Provide the [X, Y] coordinate of the cell's center where the given text is located.  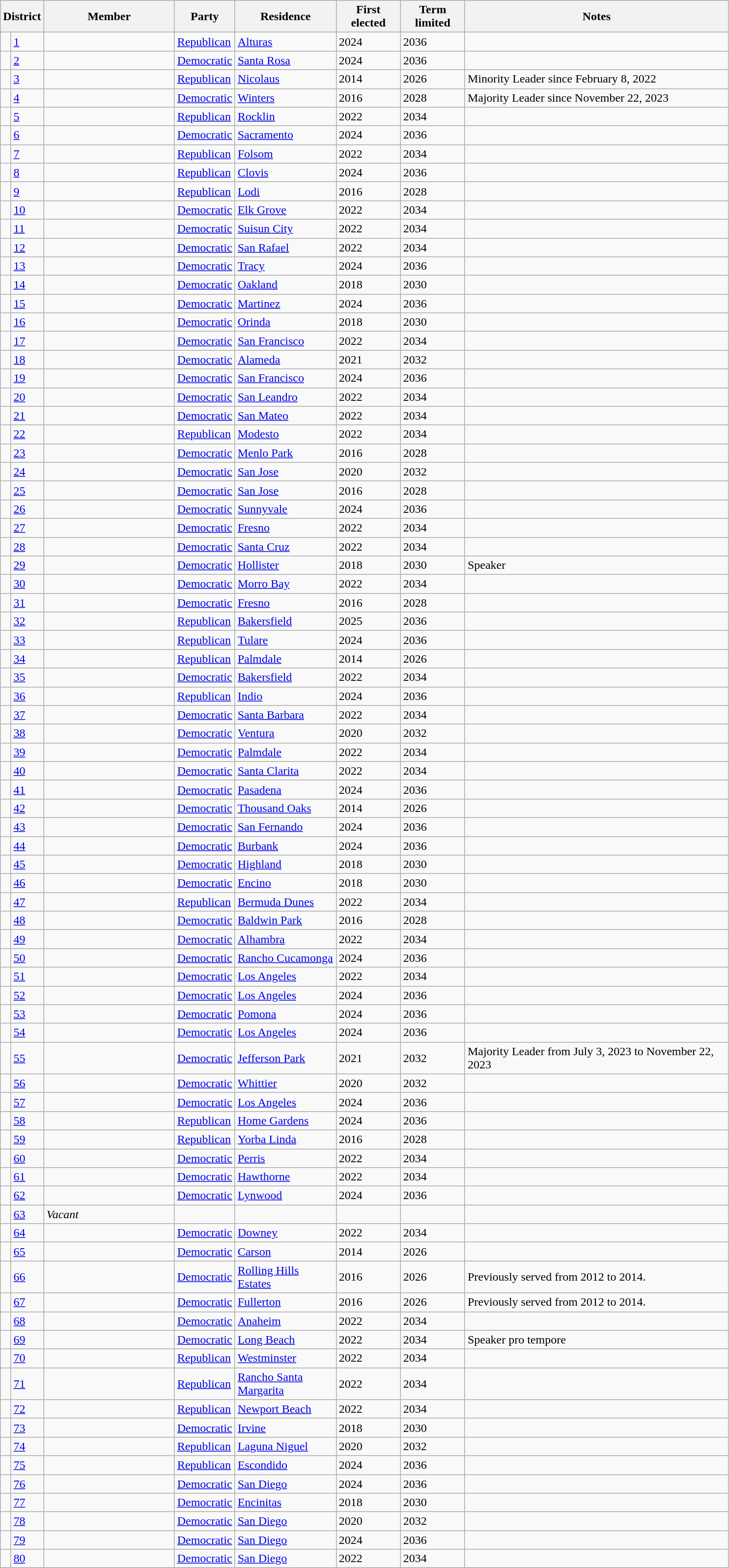
Majority Leader from July 3, 2023 to November 22, 2023 [596, 1058]
Nicolaus [285, 79]
24 [28, 472]
San Fernando [285, 827]
71 [28, 1383]
41 [28, 789]
District [22, 17]
Santa Cruz [285, 547]
73 [28, 1428]
23 [28, 453]
37 [28, 715]
28 [28, 547]
16 [28, 322]
43 [28, 827]
Alameda [285, 360]
39 [28, 752]
Yorba Linda [285, 1139]
53 [28, 1014]
4 [28, 98]
40 [28, 771]
First elected [368, 17]
Folsom [285, 154]
21 [28, 416]
San Mateo [285, 416]
20 [28, 397]
48 [28, 921]
Sunnyvale [285, 509]
8 [28, 172]
70 [28, 1358]
Santa Barbara [285, 715]
Newport Beach [285, 1409]
Encino [285, 883]
1 [28, 42]
Lynwood [285, 1196]
44 [28, 845]
58 [28, 1120]
Fullerton [285, 1302]
Menlo Park [285, 453]
Hollister [285, 565]
7 [28, 154]
47 [28, 902]
75 [28, 1465]
22 [28, 434]
Indio [285, 696]
Rolling Hills Estates [285, 1277]
Tracy [285, 266]
42 [28, 808]
10 [28, 210]
11 [28, 228]
69 [28, 1340]
Escondido [285, 1465]
Santa Clarita [285, 771]
14 [28, 285]
San Leandro [285, 397]
29 [28, 565]
Burbank [285, 845]
32 [28, 621]
17 [28, 341]
Modesto [285, 434]
31 [28, 603]
Bermuda Dunes [285, 902]
80 [28, 1559]
18 [28, 360]
57 [28, 1102]
Pasadena [285, 789]
2025 [368, 621]
Santa Rosa [285, 60]
Notes [596, 17]
9 [28, 191]
45 [28, 865]
Speaker [596, 565]
51 [28, 977]
Carson [285, 1252]
Rancho Santa Margarita [285, 1383]
15 [28, 304]
36 [28, 696]
Term limited [432, 17]
65 [28, 1252]
Alturas [285, 42]
Long Beach [285, 1340]
Pomona [285, 1014]
68 [28, 1321]
Thousand Oaks [285, 808]
5 [28, 116]
Perris [285, 1158]
Lodi [285, 191]
Whittier [285, 1083]
Tulare [285, 640]
Vacant [109, 1214]
77 [28, 1503]
Member [109, 17]
50 [28, 958]
56 [28, 1083]
13 [28, 266]
Clovis [285, 172]
67 [28, 1302]
Hawthorne [285, 1177]
Rocklin [285, 116]
3 [28, 79]
38 [28, 733]
Alhambra [285, 939]
49 [28, 939]
Downey [285, 1233]
Anaheim [285, 1321]
Majority Leader since November 22, 2023 [596, 98]
25 [28, 490]
61 [28, 1177]
Residence [285, 17]
46 [28, 883]
Oakland [285, 285]
Encinitas [285, 1503]
Jefferson Park [285, 1058]
66 [28, 1277]
Irvine [285, 1428]
San Rafael [285, 247]
Sacramento [285, 135]
12 [28, 247]
Elk Grove [285, 210]
30 [28, 584]
79 [28, 1540]
Home Gardens [285, 1120]
62 [28, 1196]
Morro Bay [285, 584]
Suisun City [285, 228]
74 [28, 1446]
35 [28, 677]
Winters [285, 98]
Party [204, 17]
6 [28, 135]
26 [28, 509]
76 [28, 1484]
19 [28, 378]
Martinez [285, 304]
63 [28, 1214]
Laguna Niguel [285, 1446]
55 [28, 1058]
2 [28, 60]
33 [28, 640]
34 [28, 659]
Speaker pro tempore [596, 1340]
52 [28, 995]
78 [28, 1521]
Highland [285, 865]
Minority Leader since February 8, 2022 [596, 79]
Ventura [285, 733]
Westminster [285, 1358]
59 [28, 1139]
Rancho Cucamonga [285, 958]
64 [28, 1233]
54 [28, 1033]
Orinda [285, 322]
60 [28, 1158]
Baldwin Park [285, 921]
72 [28, 1409]
27 [28, 528]
